Determine the (X, Y) coordinate at the center of the cell enclosing the given text.  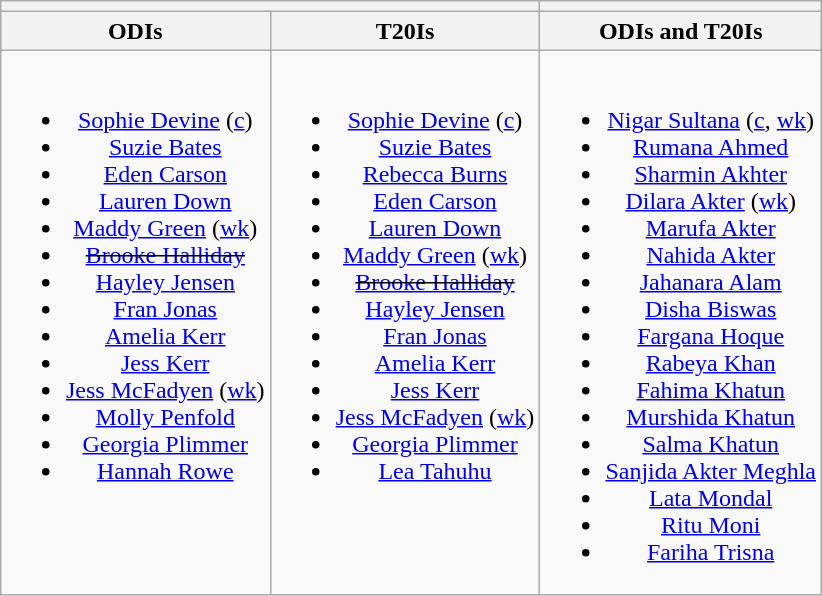
T20Is (405, 31)
ODIs and T20Is (681, 31)
ODIs (135, 31)
